Identify which cell holds the provided text, then report its (x, y) central coordinate. 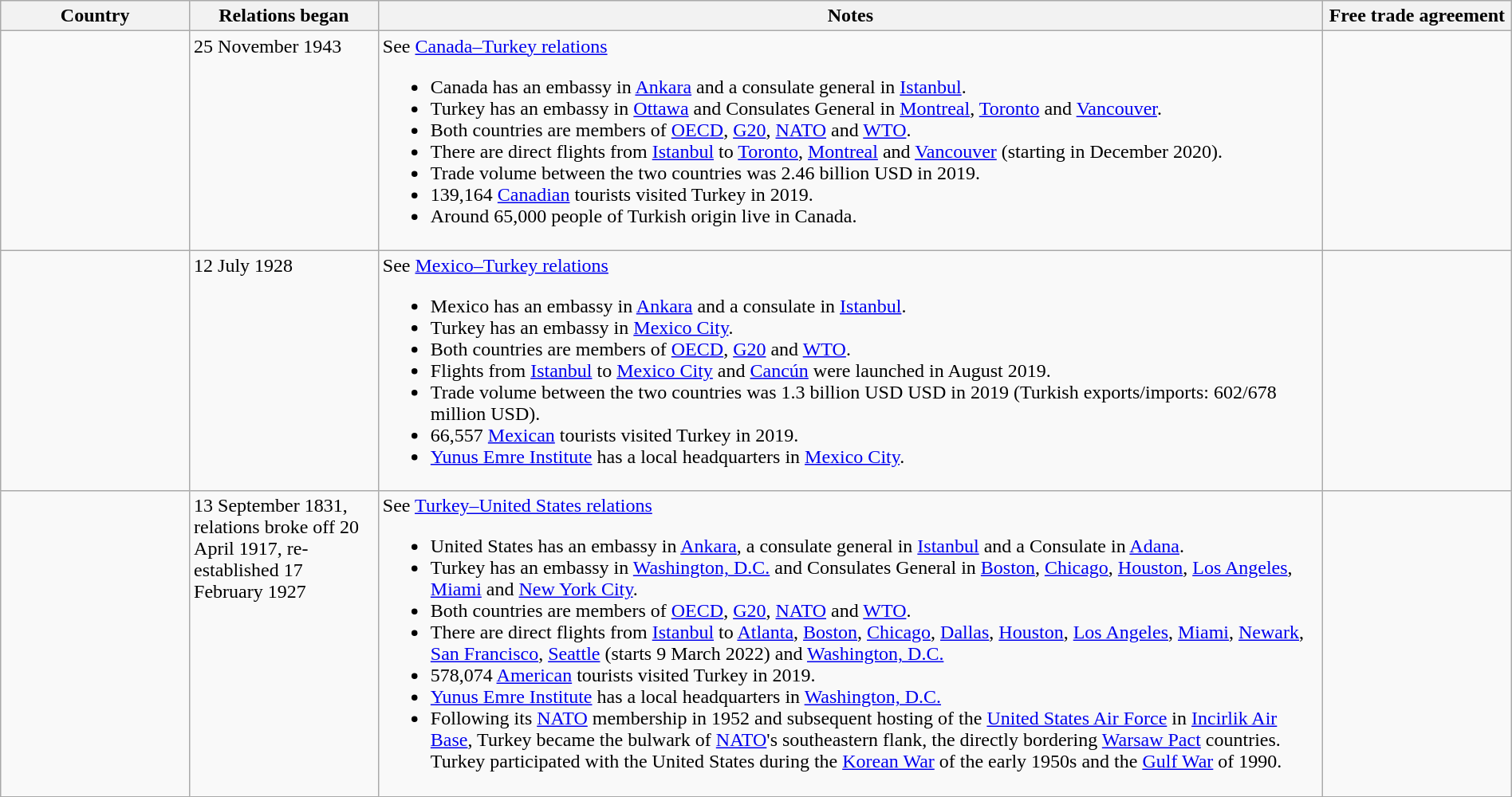
Notes (850, 16)
Free trade agreement (1416, 16)
Relations began (284, 16)
12 July 1928 (284, 371)
25 November 1943 (284, 140)
13 September 1831, relations broke off 20 April 1917, re-established 17 February 1927 (284, 644)
Country (96, 16)
